Return the (x, y) coordinate for the center point of the cell that contains the specified text.  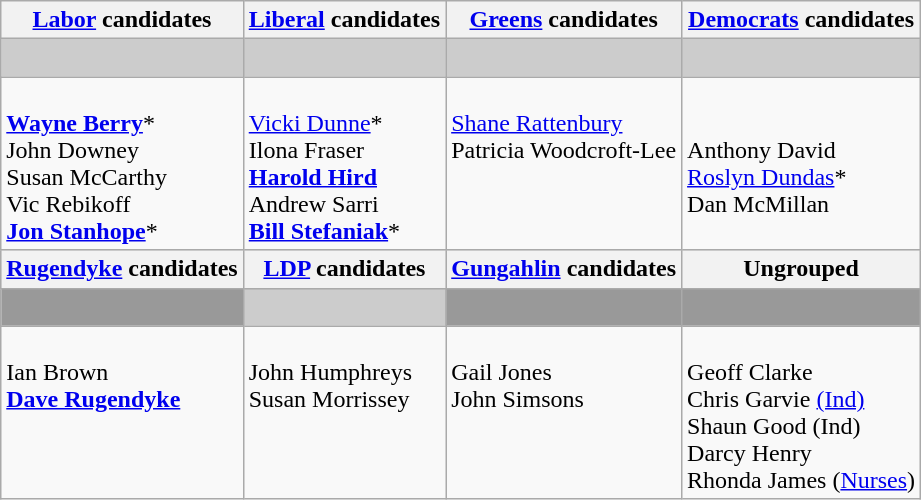
Vicki Dunne* Ilona Fraser Harold Hird Andrew Sarri Bill Stefaniak* (344, 164)
John Humphreys Susan Morrissey (344, 412)
Labor candidates (122, 20)
Liberal candidates (344, 20)
Democrats candidates (802, 20)
Ian Brown Dave Rugendyke (122, 412)
Gail Jones John Simsons (564, 412)
Ungrouped (802, 269)
LDP candidates (344, 269)
Geoff Clarke Chris Garvie (Ind) Shaun Good (Ind) Darcy Henry Rhonda James (Nurses) (802, 412)
Shane Rattenbury Patricia Woodcroft-Lee (564, 164)
Greens candidates (564, 20)
Gungahlin candidates (564, 269)
Wayne Berry* John Downey Susan McCarthy Vic Rebikoff Jon Stanhope* (122, 164)
Rugendyke candidates (122, 269)
Anthony David Roslyn Dundas* Dan McMillan (802, 164)
